Return the (X, Y) coordinate for the center point of the cell that contains the specified text.  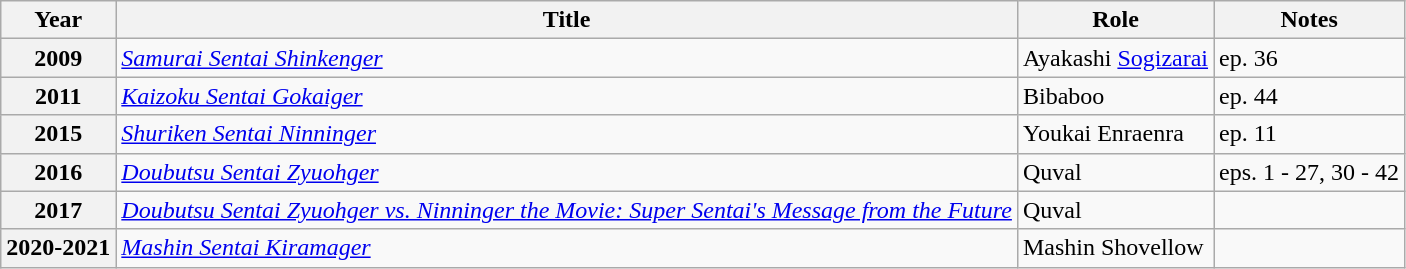
Mashin Sentai Kiramager (567, 248)
Doubutsu Sentai Zyuohger (567, 172)
ep. 44 (1310, 96)
Doubutsu Sentai Zyuohger vs. Ninninger the Movie: Super Sentai's Message from the Future (567, 210)
Title (567, 20)
2011 (58, 96)
Ayakashi Sogizarai (1115, 58)
ep. 36 (1310, 58)
2015 (58, 134)
Mashin Shovellow (1115, 248)
2009 (58, 58)
Bibaboo (1115, 96)
Samurai Sentai Shinkenger (567, 58)
Shuriken Sentai Ninninger (567, 134)
eps. 1 - 27, 30 - 42 (1310, 172)
2016 (58, 172)
ep. 11 (1310, 134)
Youkai Enraenra (1115, 134)
2017 (58, 210)
Year (58, 20)
Notes (1310, 20)
2020-2021 (58, 248)
Role (1115, 20)
Kaizoku Sentai Gokaiger (567, 96)
